Return the (x, y) coordinate for the center point of the cell that contains the specified text.  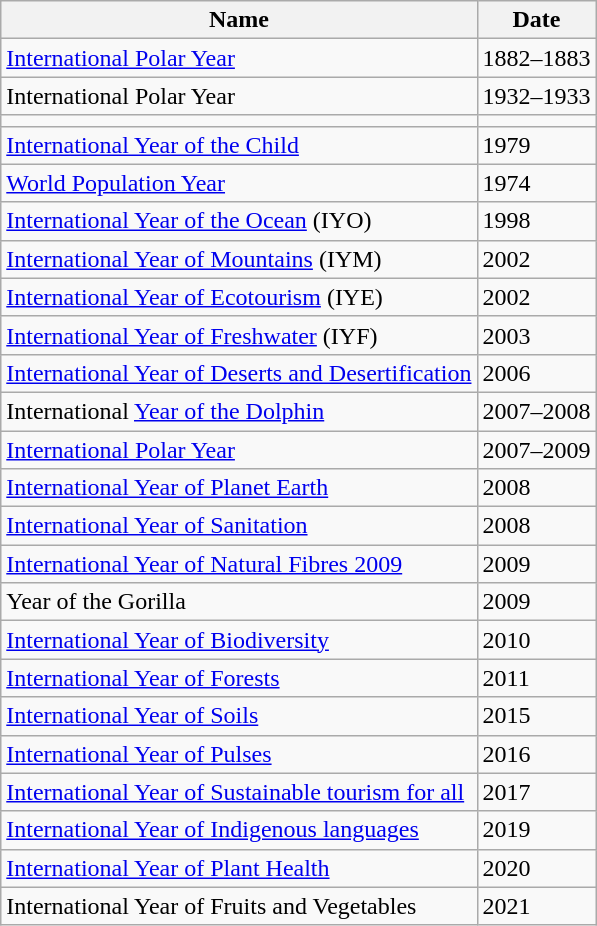
International Year of Biodiversity (239, 640)
International Year of Indigenous languages (239, 830)
2015 (536, 716)
2006 (536, 373)
1998 (536, 221)
2017 (536, 792)
2007–2009 (536, 449)
2020 (536, 868)
International Year of Natural Fibres 2009 (239, 564)
International Year of Soils (239, 716)
International Year of Sanitation (239, 526)
International Year of Planet Earth (239, 488)
2003 (536, 335)
1974 (536, 183)
International Year of Forests (239, 678)
International Year of Deserts and Desertification (239, 373)
Date (536, 20)
1882–1883 (536, 58)
2016 (536, 754)
2019 (536, 830)
1932–1933 (536, 96)
International Year of Ecotourism (IYE) (239, 297)
2011 (536, 678)
Year of the Gorilla (239, 602)
Name (239, 20)
International Year of the Child (239, 145)
International Year of Freshwater (IYF) (239, 335)
International Year of Mountains (IYM) (239, 259)
2007–2008 (536, 411)
International Year of Plant Health (239, 868)
International Year of Pulses (239, 754)
2021 (536, 906)
International Year of Sustainable tourism for all (239, 792)
International Year of Fruits and Vegetables (239, 906)
International Year of the Ocean (IYO) (239, 221)
1979 (536, 145)
World Population Year (239, 183)
2010 (536, 640)
International Year of the Dolphin (239, 411)
